Find where the given text appears and provide that cell's center as (x, y) coordinate. 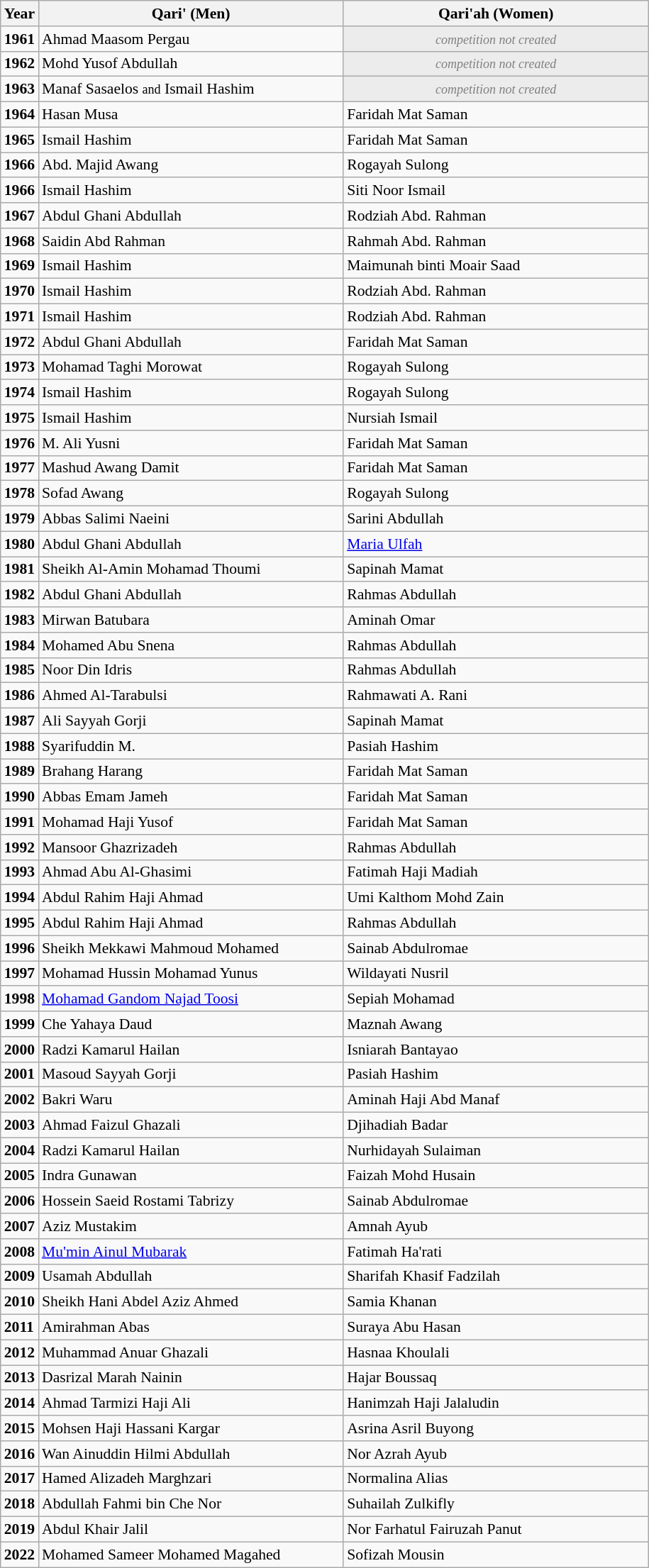
1988 (20, 746)
1992 (20, 847)
1977 (20, 468)
Umi Kalthom Mohd Zain (496, 898)
1965 (20, 140)
Sharifah Khasif Fadzilah (496, 1277)
1994 (20, 898)
2010 (20, 1302)
Abbas Salimi Naeini (191, 519)
Qari'ah (Women) (496, 13)
Mu'min Ainul Mubarak (191, 1252)
Brahang Harang (191, 772)
Aminah Haji Abd Manaf (496, 1100)
Hajar Boussaq (496, 1378)
1996 (20, 948)
2008 (20, 1252)
Sheikh Mekkawi Mahmoud Mohamed (191, 948)
Hasan Musa (191, 115)
1999 (20, 1024)
2000 (20, 1050)
2014 (20, 1403)
Isniarah Bantayao (496, 1050)
Ahmed Al-Tarabulsi (191, 696)
Ahmad Maasom Pergau (191, 39)
Noor Din Idris (191, 670)
Amnah Ayub (496, 1226)
2017 (20, 1479)
1970 (20, 291)
Maznah Awang (496, 1024)
Siti Noor Ismail (496, 191)
2019 (20, 1530)
1993 (20, 872)
Wildayati Nusril (496, 974)
2015 (20, 1428)
Bakri Waru (191, 1100)
Sheikh Al-Amin Mohamad Thoumi (191, 569)
Abdullah Fahmi bin Che Nor (191, 1504)
Ahmad Faizul Ghazali (191, 1125)
Manaf Sasaelos and Ismail Hashim (191, 89)
2013 (20, 1378)
2018 (20, 1504)
Ali Sayyah Gorji (191, 721)
Sheikh Hani Abdel Aziz Ahmed (191, 1302)
1973 (20, 367)
2004 (20, 1150)
Ahmad Tarmizi Haji Ali (191, 1403)
Aminah Omar (496, 620)
Mohamad Taghi Morowat (191, 367)
Aziz Mustakim (191, 1226)
Hasnaa Khoulali (496, 1352)
Hossein Saeid Rostami Tabrizy (191, 1201)
1985 (20, 670)
1963 (20, 89)
Hamed Alizadeh Marghzari (191, 1479)
Masoud Sayyah Gorji (191, 1074)
1989 (20, 772)
1980 (20, 544)
Sepiah Mohamad (496, 999)
Nor Azrah Ayub (496, 1454)
2011 (20, 1328)
Muhammad Anuar Ghazali (191, 1352)
Nor Farhatul Fairuzah Panut (496, 1530)
1986 (20, 696)
1979 (20, 519)
1991 (20, 822)
1983 (20, 620)
2005 (20, 1176)
Saidin Abd Rahman (191, 241)
1962 (20, 64)
1974 (20, 393)
1976 (20, 443)
1967 (20, 216)
1969 (20, 266)
2012 (20, 1352)
Dasrizal Marah Nainin (191, 1378)
Normalina Alias (496, 1479)
Maimunah binti Moair Saad (496, 266)
1998 (20, 999)
Amirahman Abas (191, 1328)
2003 (20, 1125)
Faizah Mohd Husain (496, 1176)
1972 (20, 342)
1990 (20, 797)
1981 (20, 569)
Hanimzah Haji Jalaludin (496, 1403)
2022 (20, 1555)
Mohamed Sameer Mohamed Magahed (191, 1555)
Djihadiah Badar (496, 1125)
1987 (20, 721)
Mohamad Hussin Mohamad Yunus (191, 974)
Mansoor Ghazrizadeh (191, 847)
2009 (20, 1277)
1984 (20, 645)
Indra Gunawan (191, 1176)
1975 (20, 418)
Suhailah Zulkifly (496, 1504)
Year (20, 13)
Rahmah Abd. Rahman (496, 241)
Maria Ulfah (496, 544)
Sofizah Mousin (496, 1555)
Sarini Abdullah (496, 519)
2002 (20, 1100)
Asrina Asril Buyong (496, 1428)
Fatimah Ha'rati (496, 1252)
Nursiah Ismail (496, 418)
M. Ali Yusni (191, 443)
1968 (20, 241)
1978 (20, 494)
Abbas Emam Jameh (191, 797)
2007 (20, 1226)
Syarifuddin M. (191, 746)
Nurhidayah Sulaiman (496, 1150)
Rahmawati A. Rani (496, 696)
1971 (20, 317)
Fatimah Haji Madiah (496, 872)
Abdul Khair Jalil (191, 1530)
Mashud Awang Damit (191, 468)
Samia Khanan (496, 1302)
2006 (20, 1201)
Qari' (Men) (191, 13)
Abd. Majid Awang (191, 165)
Che Yahaya Daud (191, 1024)
1997 (20, 974)
Suraya Abu Hasan (496, 1328)
Mirwan Batubara (191, 620)
1982 (20, 595)
Mohd Yusof Abdullah (191, 64)
2001 (20, 1074)
Mohamed Abu Snena (191, 645)
Sofad Awang (191, 494)
2016 (20, 1454)
Mohamad Haji Yusof (191, 822)
Mohamad Gandom Najad Toosi (191, 999)
1961 (20, 39)
Mohsen Haji Hassani Kargar (191, 1428)
Wan Ainuddin Hilmi Abdullah (191, 1454)
Usamah Abdullah (191, 1277)
Ahmad Abu Al-Ghasimi (191, 872)
1995 (20, 923)
1964 (20, 115)
